Output the (X, Y) coordinate of the center of the cell containing the given text.  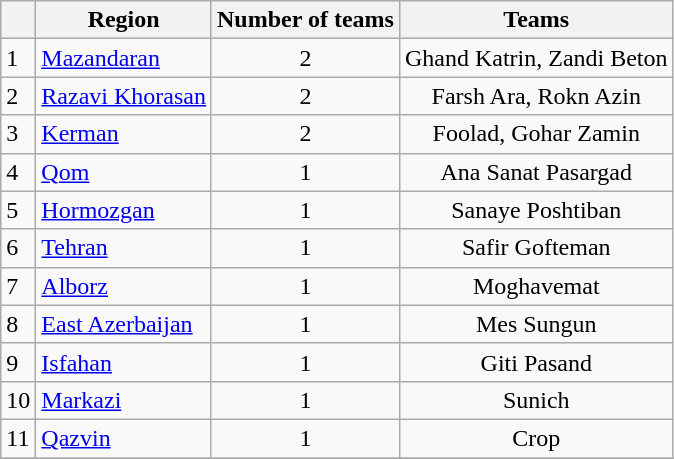
Foolad, Gohar Zamin (536, 134)
Alborz (124, 286)
11 (18, 438)
3 (18, 134)
8 (18, 324)
East Azerbaijan (124, 324)
Region (124, 20)
Ghand Katrin, Zandi Beton (536, 58)
Ana Sanat Pasargad (536, 172)
Qom (124, 172)
5 (18, 210)
Tehran (124, 248)
4 (18, 172)
Sanaye Poshtiban (536, 210)
Moghavemat (536, 286)
Mazandaran (124, 58)
Crop (536, 438)
Giti Pasand (536, 362)
Kerman (124, 134)
Number of teams (305, 20)
6 (18, 248)
10 (18, 400)
Qazvin (124, 438)
Razavi Khorasan (124, 96)
7 (18, 286)
Sunich (536, 400)
Isfahan (124, 362)
9 (18, 362)
Hormozgan (124, 210)
Mes Sungun (536, 324)
Farsh Ara, Rokn Azin (536, 96)
Safir Gofteman (536, 248)
Teams (536, 20)
Markazi (124, 400)
